Detect which cell encompasses the target text, then output its (X, Y) center coordinate. 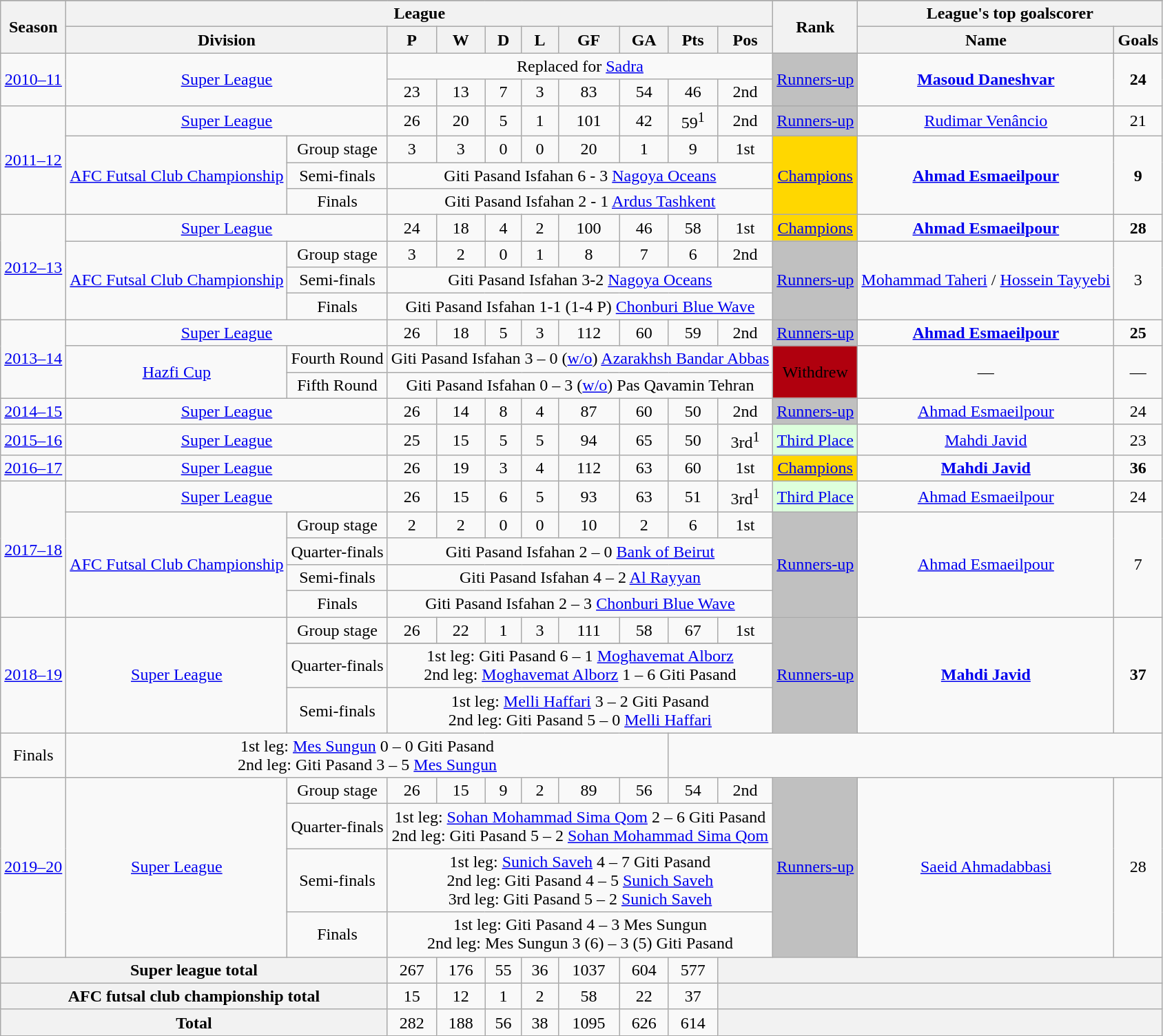
111 (588, 630)
577 (693, 970)
Mohammad Taheri / Hossein Tayyebi (986, 280)
Name (986, 40)
93 (588, 497)
100 (588, 228)
Giti Pasand Isfahan 3-2 Nagoya Oceans (580, 280)
1st leg: Giti Pasand 4 – 3 Mes Sungun 2nd leg: Mes Sungun 3 (6) – 3 (5) Giti Pasand (580, 934)
2012–13 (33, 267)
Saeid Ahmadabbasi (986, 867)
1095 (588, 1022)
13 (460, 92)
P (412, 40)
2011–12 (33, 160)
19 (460, 468)
Fourth Round (338, 359)
Replaced for Sadra (580, 66)
42 (644, 121)
267 (412, 970)
2019–20 (33, 867)
1st leg: Sunich Saveh 4 – 7 Giti Pasand 2nd leg: Giti Pasand 4 – 5 Sunich Saveh 3rd leg: Giti Pasand 5 – 2 Sunich Saveh (580, 880)
1st leg: Giti Pasand 6 – 1 Moghavemat Alborz 2nd leg: Moghavemat Alborz 1 – 6 Giti Pasand (580, 665)
2018–19 (33, 675)
Division (227, 40)
51 (693, 497)
21 (1138, 121)
2015–16 (33, 439)
67 (693, 630)
Pts (693, 40)
188 (460, 1022)
Giti Pasand Isfahan 4 – 2 Al Rayyan (580, 578)
Giti Pasand Isfahan 0 – 3 (w/o) Pas Qavamin Tehran (580, 385)
1st leg: Melli Haffari 3 – 2 Giti Pasand 2nd leg: Giti Pasand 5 – 0 Melli Haffari (580, 711)
League (420, 14)
604 (644, 970)
GF (588, 40)
Giti Pasand Isfahan 2 – 0 Bank of Beirut (580, 551)
12 (460, 996)
59 (693, 333)
Goals (1138, 40)
83 (588, 92)
W (460, 40)
65 (644, 439)
89 (588, 791)
AFC futsal club championship total (194, 996)
55 (503, 970)
14 (460, 411)
Giti Pasand Isfahan 1-1 (1-4 P) Chonburi Blue Wave (580, 307)
Withdrew (816, 372)
2013–14 (33, 359)
League's top goalscorer (1010, 14)
10 (588, 525)
282 (412, 1022)
L (540, 40)
Giti Pasand Isfahan 2 - 1 Ardus Tashkent (580, 202)
2017–18 (33, 550)
38 (540, 1022)
2014–15 (33, 411)
Masoud Daneshvar (986, 79)
Super league total (194, 970)
Total (194, 1022)
87 (588, 411)
Pos (745, 40)
1037 (588, 970)
Giti Pasand Isfahan 3 – 0 (w/o) Azarakhsh Bandar Abbas (580, 359)
614 (693, 1022)
Giti Pasand Isfahan 6 - 3 Nagoya Oceans (580, 176)
94 (588, 439)
Fifth Round (338, 385)
Rudimar Venâncio (986, 121)
626 (644, 1022)
GA (644, 40)
Hazfi Cup (176, 372)
2010–11 (33, 79)
176 (460, 970)
1st leg: Sohan Mohammad Sima Qom 2 – 6 Giti Pasand 2nd leg: Giti Pasand 5 – 2 Sohan Mohammad Sima Qom (580, 827)
Giti Pasand Isfahan 2 – 3 Chonburi Blue Wave (580, 604)
Rank (816, 27)
D (503, 40)
591 (693, 121)
1st leg: Mes Sungun 0 – 0 Giti Pasand 2nd leg: Giti Pasand 3 – 5 Mes Sungun (367, 755)
Season (33, 27)
101 (588, 121)
2016–17 (33, 468)
